Output the [x, y] coordinate of the center of the cell containing the given text.  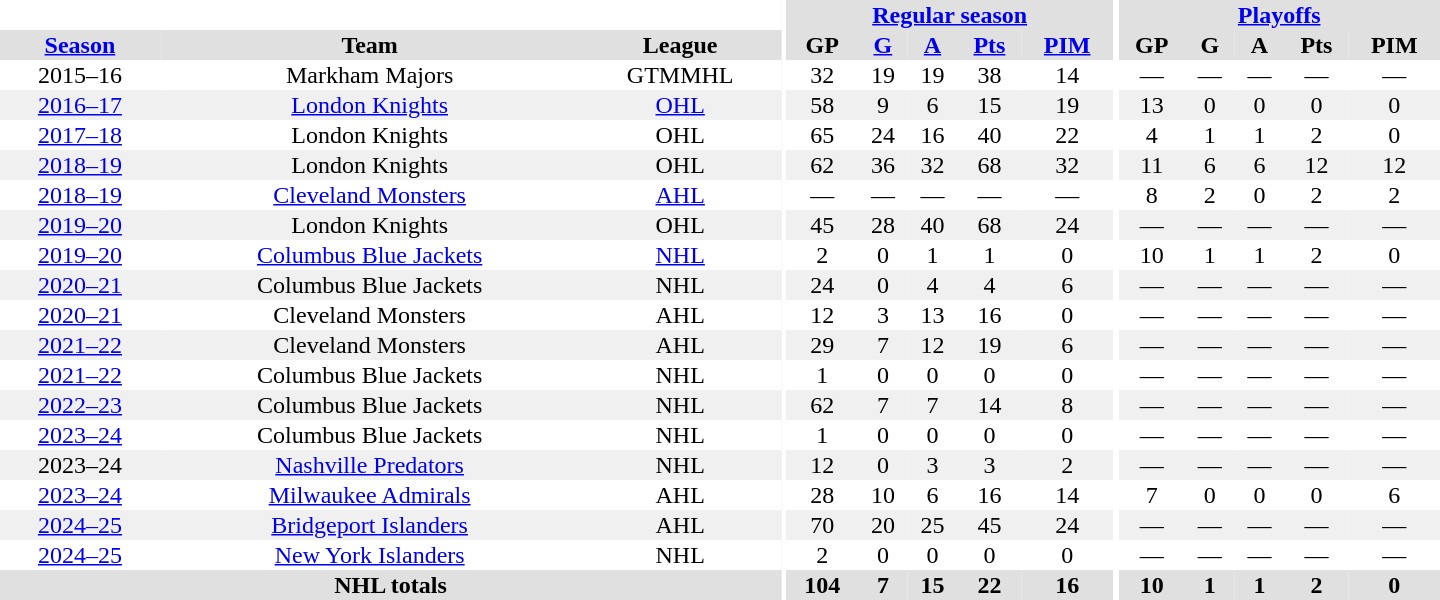
58 [822, 105]
9 [883, 105]
65 [822, 135]
Regular season [949, 15]
70 [822, 525]
New York Islanders [370, 555]
GTMMHL [680, 75]
2015–16 [80, 75]
38 [989, 75]
Season [80, 45]
104 [822, 585]
29 [822, 345]
Playoffs [1279, 15]
Milwaukee Admirals [370, 495]
Markham Majors [370, 75]
Team [370, 45]
2016–17 [80, 105]
25 [933, 525]
NHL totals [390, 585]
20 [883, 525]
2022–23 [80, 405]
11 [1152, 165]
Nashville Predators [370, 465]
Bridgeport Islanders [370, 525]
36 [883, 165]
2017–18 [80, 135]
League [680, 45]
